Provide the [x, y] coordinate of the cell's center where the given text is located.  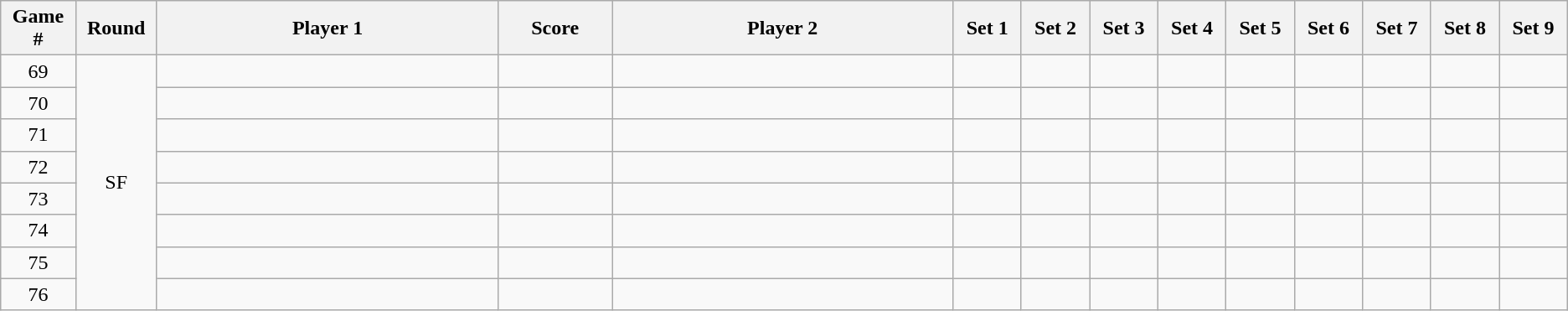
Round [116, 29]
Set 8 [1464, 29]
Set 7 [1397, 29]
Player 1 [327, 29]
Set 6 [1328, 29]
73 [39, 199]
72 [39, 167]
Set 3 [1124, 29]
74 [39, 231]
Set 5 [1260, 29]
Set 1 [987, 29]
Game # [39, 29]
Set 2 [1055, 29]
Set 4 [1191, 29]
76 [39, 294]
75 [39, 262]
Score [555, 29]
69 [39, 71]
70 [39, 103]
Set 9 [1534, 29]
71 [39, 135]
Player 2 [782, 29]
SF [116, 183]
